For the text-containing cell, return its midpoint in (X, Y) coordinate format. 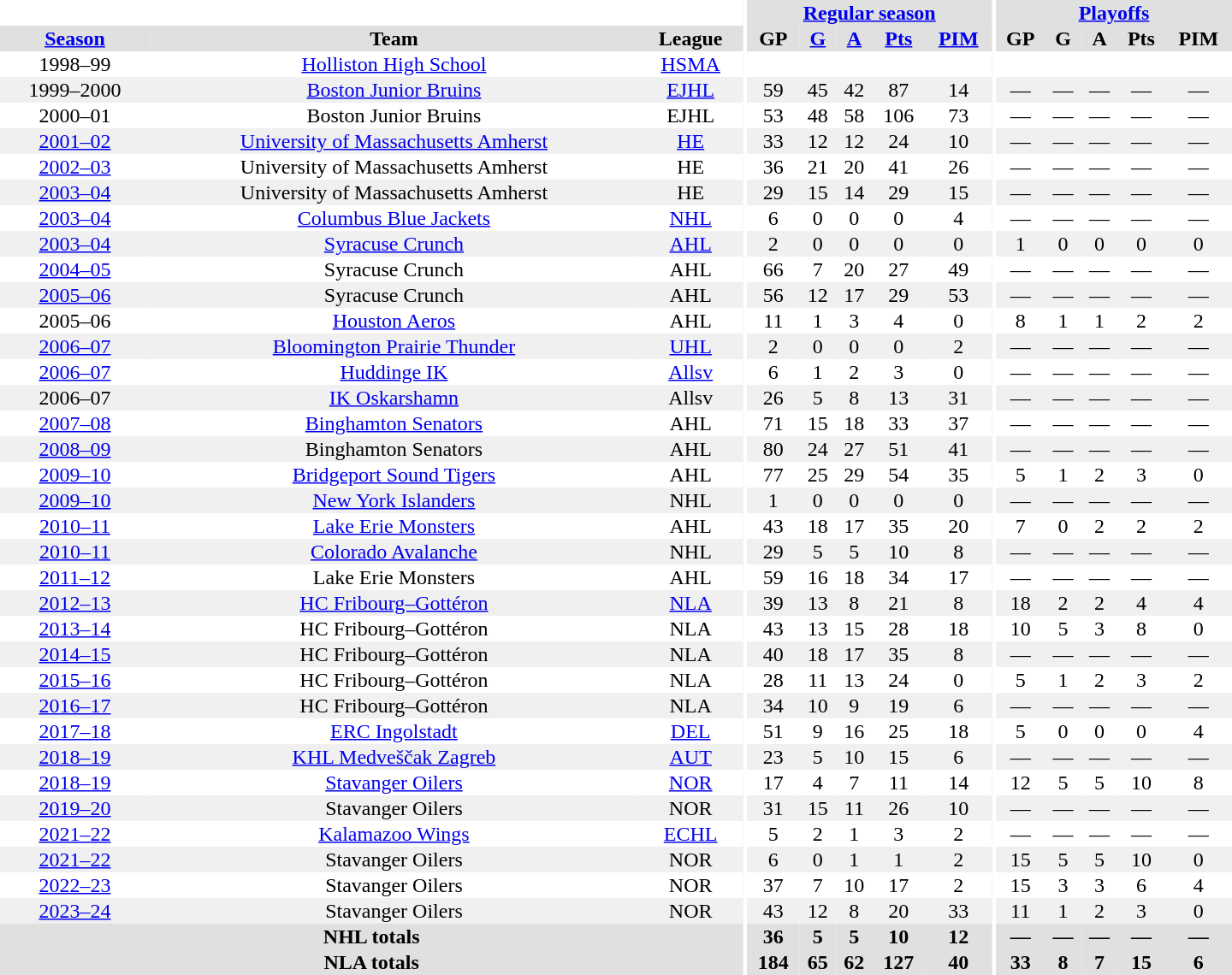
KHL Medveščak Zagreb (394, 757)
127 (898, 962)
League (690, 38)
Team (394, 38)
2008–09 (75, 449)
Season (75, 38)
48 (818, 115)
39 (773, 603)
2002–03 (75, 167)
IK Oskarshamn (394, 398)
ERC Ingolstadt (394, 731)
45 (818, 90)
49 (958, 269)
Kalamazoo Wings (394, 834)
HSMA (690, 64)
2014–15 (75, 654)
2012–13 (75, 603)
66 (773, 269)
ECHL (690, 834)
2017–18 (75, 731)
2004–05 (75, 269)
2022–23 (75, 885)
Playoffs (1114, 13)
87 (898, 90)
Huddinge IK (394, 372)
AUT (690, 757)
2023–24 (75, 911)
NLA totals (371, 962)
2001–02 (75, 141)
Regular season (869, 13)
1999–2000 (75, 90)
New York Islanders (394, 500)
2016–17 (75, 706)
UHL (690, 346)
23 (773, 757)
NHL totals (371, 937)
71 (773, 423)
80 (773, 449)
2013–14 (75, 629)
73 (958, 115)
2015–16 (75, 680)
77 (773, 475)
58 (854, 115)
Bloomington Prairie Thunder (394, 346)
DEL (690, 731)
Houston Aeros (394, 321)
Bridgeport Sound Tigers (394, 475)
Columbus Blue Jackets (394, 218)
2000–01 (75, 115)
Colorado Avalanche (394, 552)
56 (773, 295)
54 (898, 475)
2011–12 (75, 577)
65 (818, 962)
2019–20 (75, 808)
62 (854, 962)
19 (898, 706)
2007–08 (75, 423)
106 (898, 115)
Holliston High School (394, 64)
42 (854, 90)
184 (773, 962)
1998–99 (75, 64)
